Detect which cell encompasses the target text, then output its (x, y) center coordinate. 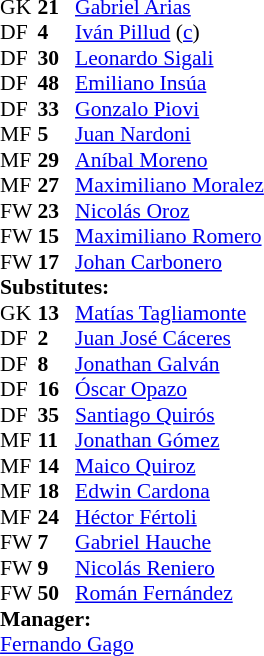
Héctor Fértoli (170, 517)
Nicolás Reniero (170, 568)
Santiago Quirós (170, 415)
17 (57, 262)
11 (57, 441)
24 (57, 517)
2 (57, 339)
Edwin Cardona (170, 491)
Juan José Cáceres (170, 339)
Emiliano Insúa (170, 83)
16 (57, 389)
14 (57, 466)
5 (57, 135)
33 (57, 109)
Maico Quiroz (170, 466)
7 (57, 543)
Juan Nardoni (170, 135)
Matías Tagliamonte (170, 313)
Román Fernández (170, 593)
Maximiliano Moralez (170, 185)
50 (57, 593)
23 (57, 211)
18 (57, 491)
Aníbal Moreno (170, 160)
Gabriel Hauche (170, 543)
Maximiliano Romero (170, 237)
35 (57, 415)
Nicolás Oroz (170, 211)
15 (57, 237)
Jonathan Gómez (170, 441)
13 (57, 313)
4 (57, 33)
GK (19, 313)
48 (57, 83)
Óscar Opazo (170, 389)
27 (57, 185)
Iván Pillud (c) (170, 33)
Leonardo Sigali (170, 58)
Gonzalo Piovi (170, 109)
Jonathan Galván (170, 364)
30 (57, 58)
Manager: (132, 619)
8 (57, 364)
9 (57, 568)
Substitutes: (132, 287)
Johan Carbonero (170, 262)
29 (57, 160)
